Scan for the cell matching the given text and deliver its [x, y] coordinate at center. 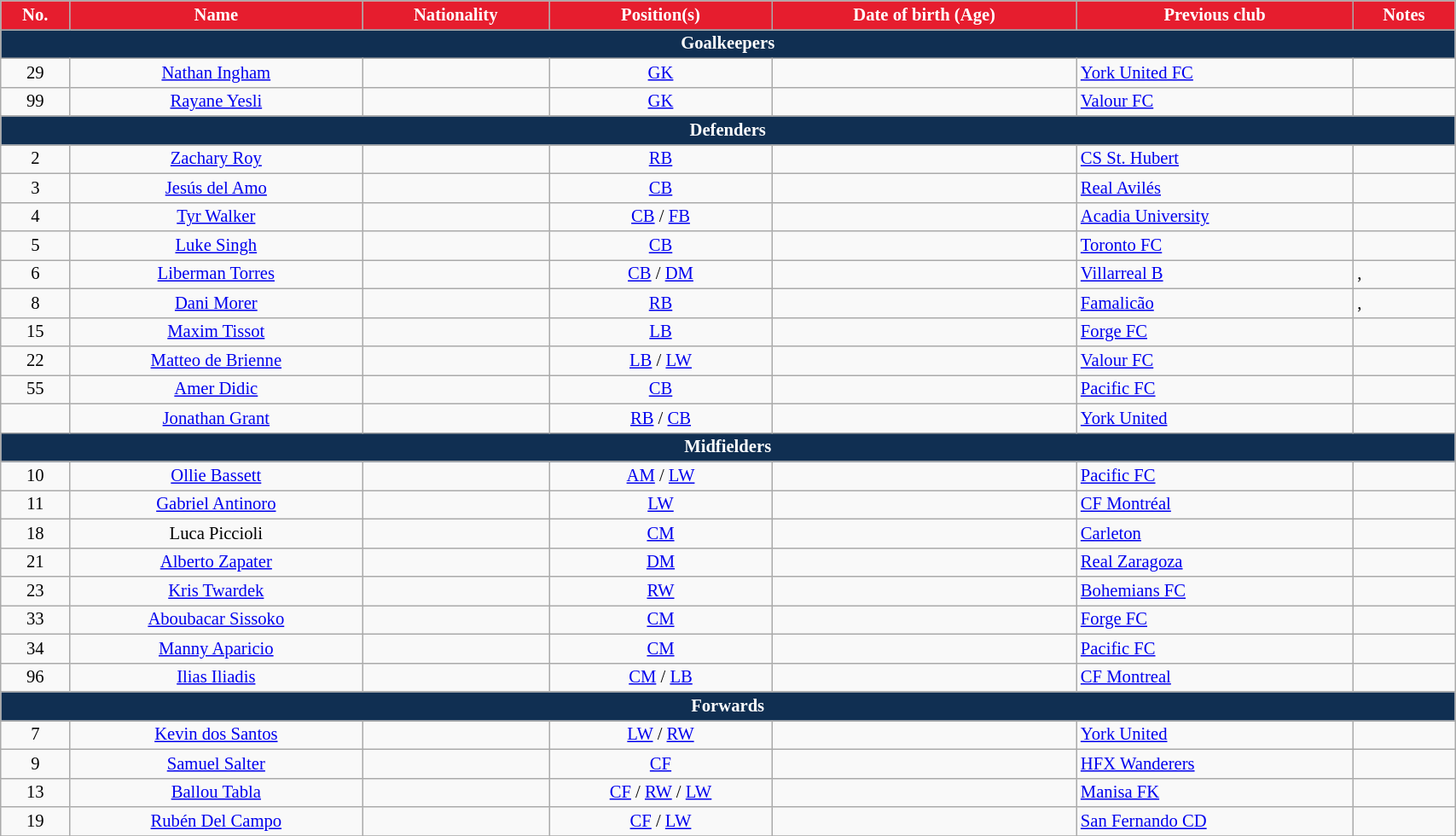
Midfielders [728, 447]
Defenders [728, 131]
LW [661, 504]
Carleton [1215, 533]
13 [36, 792]
LB [661, 332]
Aboubacar Sissoko [217, 619]
Liberman Torres [217, 274]
33 [36, 619]
LB / LW [661, 361]
CF Montréal [1215, 504]
11 [36, 504]
AM / LW [661, 475]
Nationality [455, 15]
Position(s) [661, 15]
55 [36, 389]
18 [36, 533]
DM [661, 562]
Kevin dos Santos [217, 734]
Ilias Iliadis [217, 677]
Previous club [1215, 15]
19 [36, 821]
Date of birth (Age) [925, 15]
San Fernando CD [1215, 821]
CF / RW / LW [661, 792]
Gabriel Antinoro [217, 504]
Jesús del Amo [217, 188]
No. [36, 15]
4 [36, 217]
CF Montreal [1215, 677]
Notes [1404, 15]
2 [36, 159]
HFX Wanderers [1215, 763]
Luke Singh [217, 245]
Acadia University [1215, 217]
Ollie Bassett [217, 475]
15 [36, 332]
CS St. Hubert [1215, 159]
5 [36, 245]
Villarreal B [1215, 274]
Manny Aparicio [217, 648]
22 [36, 361]
21 [36, 562]
Nathan Ingham [217, 73]
CF / LW [661, 821]
Rayane Yesli [217, 102]
CM / LB [661, 677]
Bohemians FC [1215, 591]
8 [36, 303]
Forwards [728, 705]
6 [36, 274]
Tyr Walker [217, 217]
Maxim Tissot [217, 332]
Dani Morer [217, 303]
Manisa FK [1215, 792]
23 [36, 591]
LW / RW [661, 734]
10 [36, 475]
Alberto Zapater [217, 562]
Name [217, 15]
3 [36, 188]
99 [36, 102]
29 [36, 73]
34 [36, 648]
Luca Piccioli [217, 533]
Toronto FC [1215, 245]
York United FC [1215, 73]
Real Avilés [1215, 188]
Amer Didic [217, 389]
RB / CB [661, 418]
96 [36, 677]
7 [36, 734]
Rubén Del Campo [217, 821]
CB / DM [661, 274]
Jonathan Grant [217, 418]
Samuel Salter [217, 763]
CB / FB [661, 217]
Real Zaragoza [1215, 562]
Famalicão [1215, 303]
Zachary Roy [217, 159]
Goalkeepers [728, 44]
CF [661, 763]
Ballou Tabla [217, 792]
Matteo de Brienne [217, 361]
RW [661, 591]
Kris Twardek [217, 591]
9 [36, 763]
